Detect which cell encompasses the target text, then output its (X, Y) center coordinate. 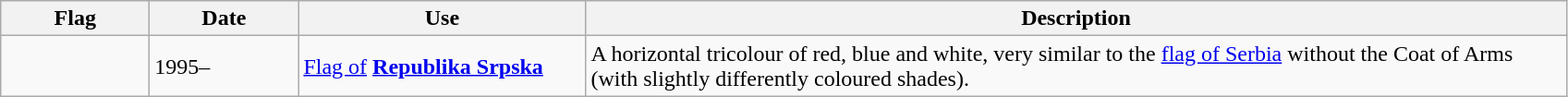
Date (224, 18)
Use (442, 18)
1995– (224, 67)
Description (1076, 18)
Flag of Republika Srpska (442, 67)
Flag (76, 18)
